Output the [X, Y] coordinate of the center of the cell containing the given text.  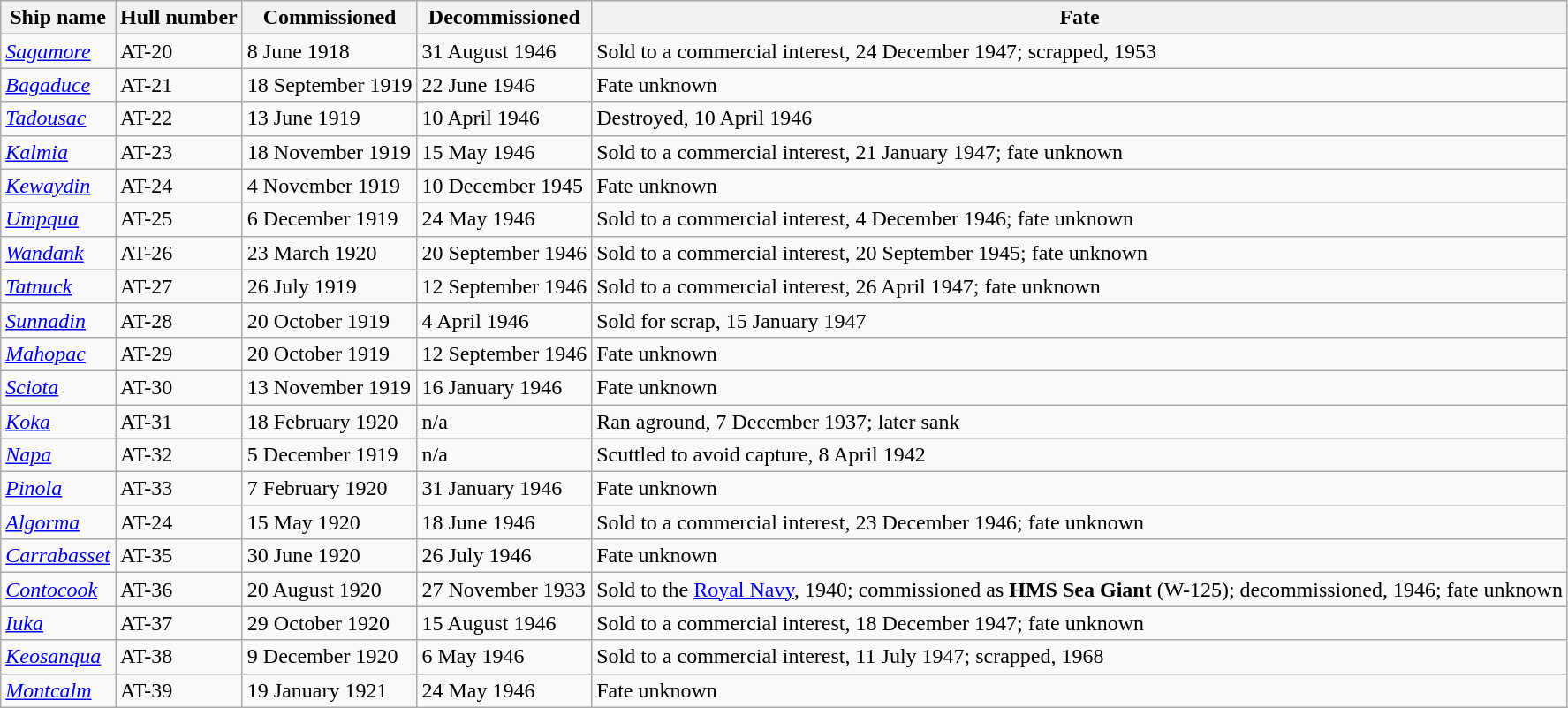
Decommissioned [504, 18]
Sold to a commercial interest, 26 April 1947; fate unknown [1079, 286]
31 August 1946 [504, 51]
Ship name [58, 18]
18 February 1920 [330, 422]
18 November 1919 [330, 152]
13 June 1919 [330, 118]
Sagamore [58, 51]
Mahopac [58, 354]
AT-35 [178, 556]
Sold to a commercial interest, 11 July 1947; scrapped, 1968 [1079, 657]
27 November 1933 [504, 590]
AT-27 [178, 286]
AT-38 [178, 657]
Sciota [58, 387]
19 January 1921 [330, 690]
15 May 1920 [330, 522]
23 March 1920 [330, 253]
7 February 1920 [330, 489]
Destroyed, 10 April 1946 [1079, 118]
20 August 1920 [330, 590]
Sold to a commercial interest, 18 December 1947; fate unknown [1079, 623]
AT-22 [178, 118]
26 July 1919 [330, 286]
6 May 1946 [504, 657]
22 June 1946 [504, 85]
Sold to the Royal Navy, 1940; commissioned as HMS Sea Giant (W-125); decommissioned, 1946; fate unknown [1079, 590]
Keosanqua [58, 657]
Sunnadin [58, 320]
AT-32 [178, 455]
AT-36 [178, 590]
Sold to a commercial interest, 4 December 1946; fate unknown [1079, 219]
20 September 1946 [504, 253]
AT-25 [178, 219]
Algorma [58, 522]
Bagaduce [58, 85]
Montcalm [58, 690]
Fate [1079, 18]
10 April 1946 [504, 118]
AT-21 [178, 85]
8 June 1918 [330, 51]
Sold to a commercial interest, 23 December 1946; fate unknown [1079, 522]
Carrabasset [58, 556]
Pinola [58, 489]
26 July 1946 [504, 556]
Sold for scrap, 15 January 1947 [1079, 320]
16 January 1946 [504, 387]
Koka [58, 422]
AT-29 [178, 354]
Sold to a commercial interest, 21 January 1947; fate unknown [1079, 152]
15 August 1946 [504, 623]
Contocook [58, 590]
Umpqua [58, 219]
Sold to a commercial interest, 20 September 1945; fate unknown [1079, 253]
Tatnuck [58, 286]
AT-39 [178, 690]
18 September 1919 [330, 85]
31 January 1946 [504, 489]
18 June 1946 [504, 522]
AT-20 [178, 51]
AT-30 [178, 387]
Sold to a commercial interest, 24 December 1947; scrapped, 1953 [1079, 51]
Commissioned [330, 18]
Iuka [58, 623]
Kewaydin [58, 186]
Wandank [58, 253]
Kalmia [58, 152]
AT-26 [178, 253]
15 May 1946 [504, 152]
AT-23 [178, 152]
Scuttled to avoid capture, 8 April 1942 [1079, 455]
AT-28 [178, 320]
29 October 1920 [330, 623]
5 December 1919 [330, 455]
Hull number [178, 18]
Napa [58, 455]
4 November 1919 [330, 186]
30 June 1920 [330, 556]
13 November 1919 [330, 387]
AT-37 [178, 623]
Ran aground, 7 December 1937; later sank [1079, 422]
Tadousac [58, 118]
AT-31 [178, 422]
6 December 1919 [330, 219]
10 December 1945 [504, 186]
9 December 1920 [330, 657]
4 April 1946 [504, 320]
AT-33 [178, 489]
